Extract the (x, y) coordinate from the center of the cell holding the provided text.  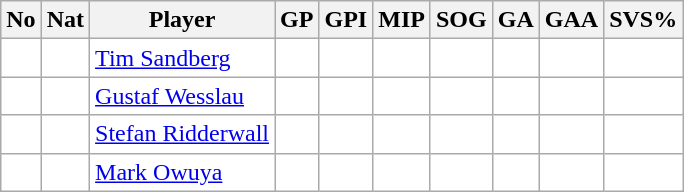
Player (182, 20)
Stefan Ridderwall (182, 134)
MIP (402, 20)
GAA (571, 20)
Gustaf Wesslau (182, 96)
GA (516, 20)
Nat (65, 20)
Tim Sandberg (182, 58)
GP (297, 20)
SVS% (644, 20)
Mark Owuya (182, 172)
SOG (461, 20)
GPI (346, 20)
No (21, 20)
